Find where the given text appears and provide that cell's center as (x, y) coordinate. 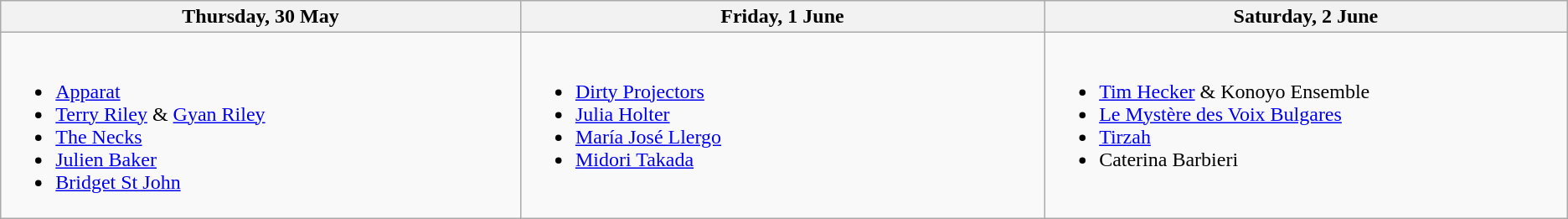
Dirty ProjectorsJulia HolterMaría José LlergoMidori Takada (782, 126)
Thursday, 30 May (261, 17)
Saturday, 2 June (1307, 17)
Tim Hecker & Konoyo EnsembleLe Mystère des Voix BulgaresTirzahCaterina Barbieri (1307, 126)
Friday, 1 June (782, 17)
ApparatTerry Riley & Gyan RileyThe NecksJulien BakerBridget St John (261, 126)
